For the text-containing cell, return its midpoint in (X, Y) coordinate format. 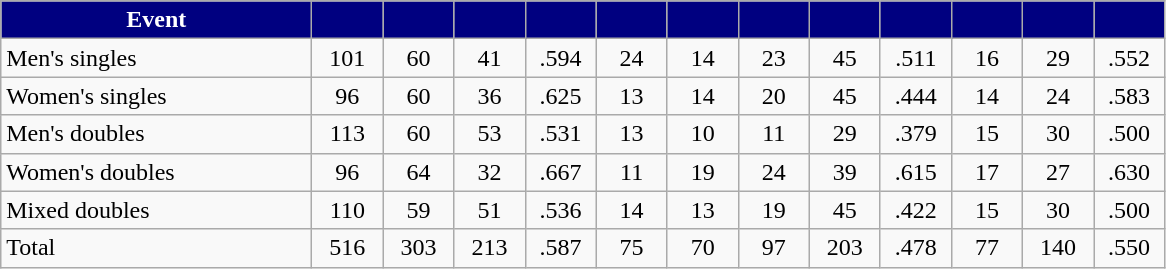
53 (490, 134)
27 (1058, 172)
.478 (916, 248)
303 (418, 248)
Mixed doubles (156, 210)
23 (774, 58)
203 (844, 248)
51 (490, 210)
77 (986, 248)
Event (156, 20)
.379 (916, 134)
20 (774, 96)
.444 (916, 96)
97 (774, 248)
.625 (560, 96)
70 (702, 248)
.511 (916, 58)
.536 (560, 210)
36 (490, 96)
41 (490, 58)
.587 (560, 248)
.531 (560, 134)
140 (1058, 248)
.615 (916, 172)
Women's doubles (156, 172)
Women's singles (156, 96)
110 (348, 210)
101 (348, 58)
16 (986, 58)
Men's doubles (156, 134)
.550 (1130, 248)
Total (156, 248)
.630 (1130, 172)
39 (844, 172)
.552 (1130, 58)
.594 (560, 58)
Men's singles (156, 58)
516 (348, 248)
113 (348, 134)
75 (632, 248)
32 (490, 172)
213 (490, 248)
.583 (1130, 96)
.667 (560, 172)
59 (418, 210)
64 (418, 172)
.422 (916, 210)
10 (702, 134)
17 (986, 172)
